Return the [x, y] coordinate for the center point of the cell that contains the specified text.  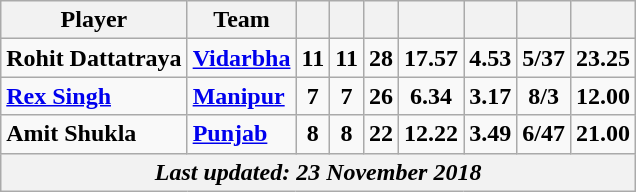
6.34 [432, 96]
21.00 [602, 134]
28 [380, 58]
Amit Shukla [94, 134]
5/37 [544, 58]
3.49 [490, 134]
Vidarbha [242, 58]
Team [242, 20]
Punjab [242, 134]
6/47 [544, 134]
Rohit Dattatraya [94, 58]
Player [94, 20]
23.25 [602, 58]
Last updated: 23 November 2018 [318, 172]
Manipur [242, 96]
3.17 [490, 96]
17.57 [432, 58]
22 [380, 134]
26 [380, 96]
12.00 [602, 96]
8/3 [544, 96]
4.53 [490, 58]
12.22 [432, 134]
Rex Singh [94, 96]
